Return the [x, y] coordinate for the center point of the cell that contains the specified text.  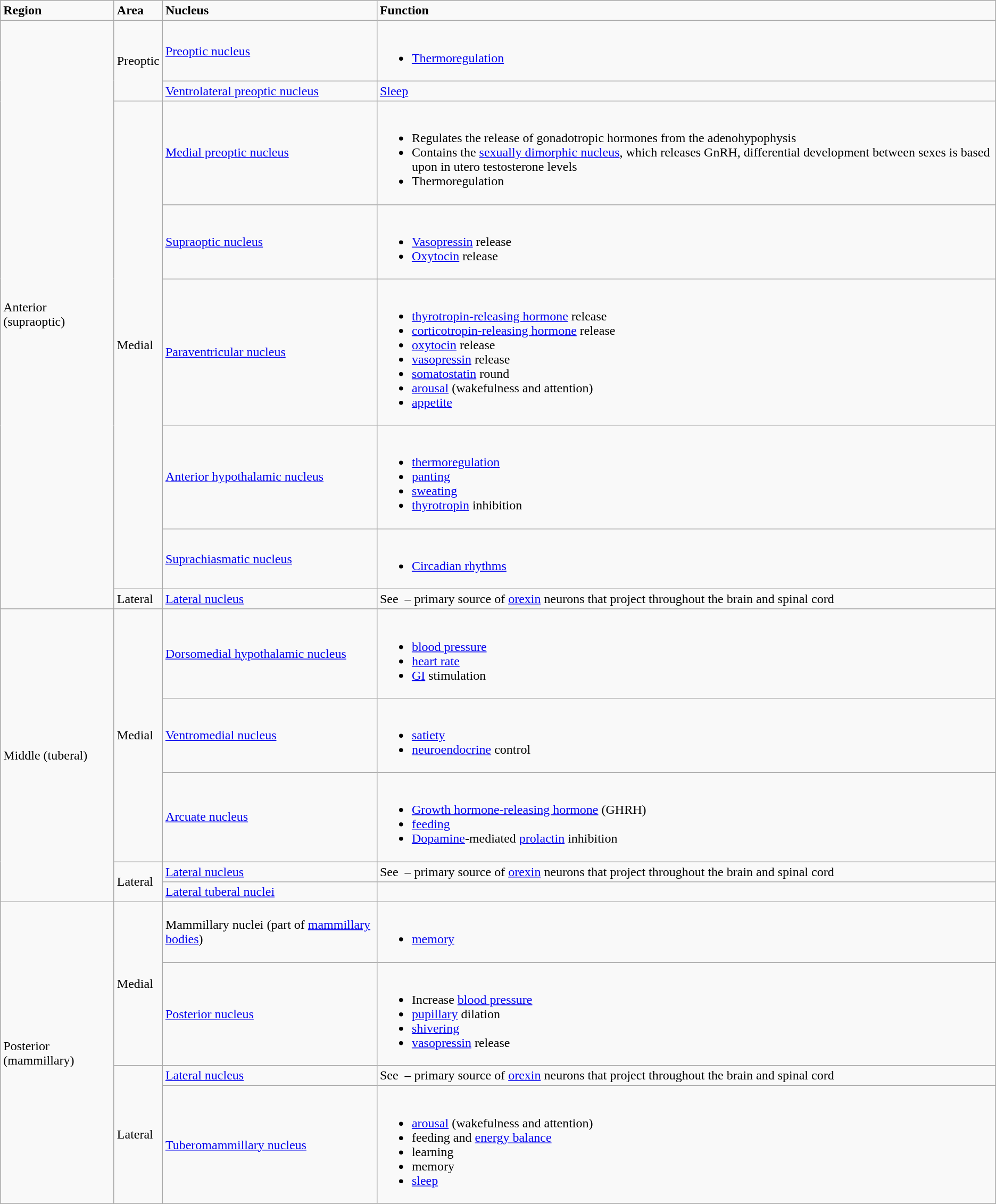
Nucleus [269, 11]
Preoptic [138, 61]
Vasopressin releaseOxytocin release [686, 242]
Suprachiasmatic nucleus [269, 559]
Paraventricular nucleus [269, 352]
Region [57, 11]
Anterior (supraoptic) [57, 315]
memory [686, 933]
Arcuate nucleus [269, 817]
Area [138, 11]
satietyneuroendocrine control [686, 735]
Lateral tuberal nuclei [269, 892]
Middle (tuberal) [57, 755]
Function [686, 11]
Supraoptic nucleus [269, 242]
blood pressureheart rateGI stimulation [686, 654]
Posterior (mammillary) [57, 1053]
Increase blood pressurepupillary dilationshiveringvasopressin release [686, 1014]
Medial preoptic nucleus [269, 153]
Thermoregulation [686, 51]
Preoptic nucleus [269, 51]
Ventromedial nucleus [269, 735]
arousal (wakefulness and attention)feeding and energy balancelearningmemorysleep [686, 1144]
Mammillary nuclei (part of mammillary bodies) [269, 933]
Posterior nucleus [269, 1014]
Sleep [686, 91]
Dorsomedial hypothalamic nucleus [269, 654]
Tuberomammillary nucleus [269, 1144]
Anterior hypothalamic nucleus [269, 477]
Circadian rhythms [686, 559]
thermoregulationpantingsweatingthyrotropin inhibition [686, 477]
Growth hormone-releasing hormone (GHRH)feedingDopamine-mediated prolactin inhibition [686, 817]
Ventrolateral preoptic nucleus [269, 91]
